Return the [X, Y] coordinate for the center point of the cell that contains the specified text.  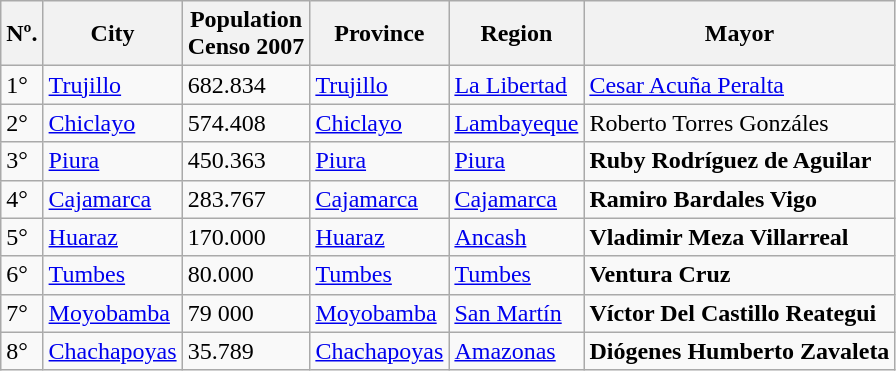
283.767 [246, 199]
La Libertad [516, 85]
Ramiro Bardales Vigo [740, 199]
Mayor [740, 34]
5° [22, 237]
80.000 [246, 275]
7° [22, 313]
Víctor Del Castillo Reategui [740, 313]
Ancash [516, 237]
6° [22, 275]
Lambayeque [516, 123]
Province [380, 34]
PopulationCenso 2007 [246, 34]
79 000 [246, 313]
170.000 [246, 237]
Ventura Cruz [740, 275]
Vladimir Meza Villarreal [740, 237]
Amazonas [516, 351]
Nº. [22, 34]
450.363 [246, 161]
2° [22, 123]
Cesar Acuña Peralta [740, 85]
Roberto Torres Gonzáles [740, 123]
3° [22, 161]
4° [22, 199]
Ruby Rodríguez de Aguilar [740, 161]
Diógenes Humberto Zavaleta [740, 351]
City [112, 34]
574.408 [246, 123]
Region [516, 34]
1° [22, 85]
35.789 [246, 351]
San Martín [516, 313]
682.834 [246, 85]
8° [22, 351]
